Identify which cell holds the provided text, then report its (x, y) central coordinate. 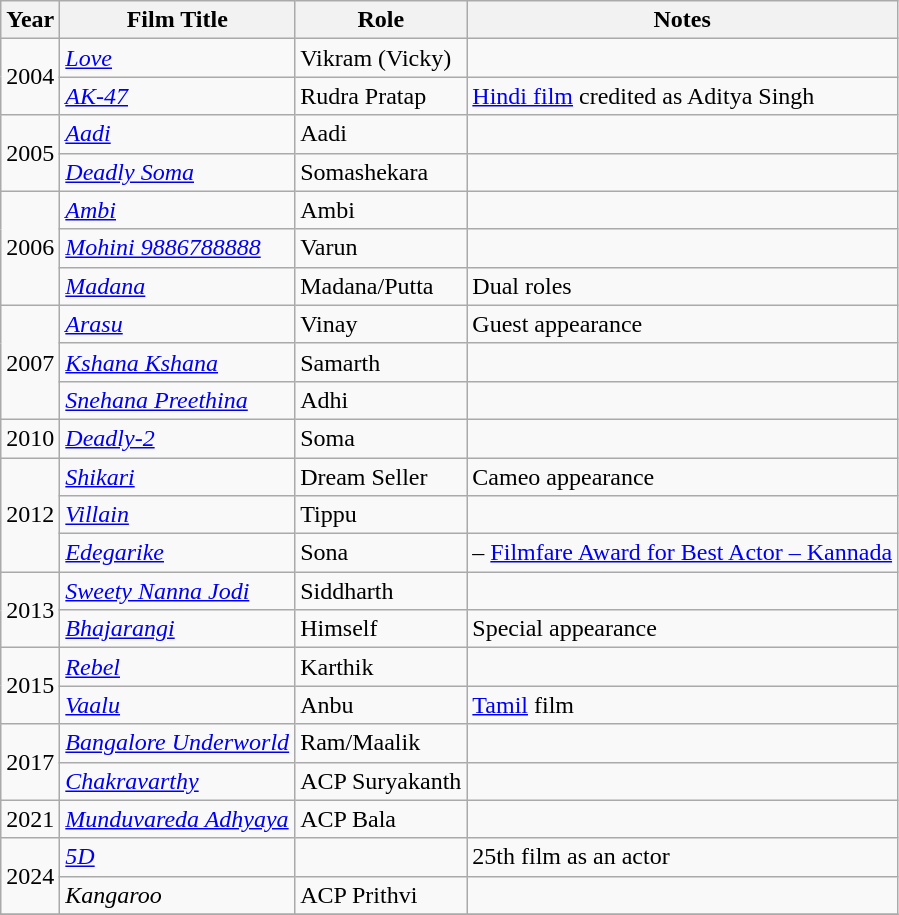
Vinay (381, 324)
25th film as an actor (682, 857)
Samarth (381, 362)
2006 (30, 248)
2013 (30, 610)
Munduvareda Adhyaya (178, 819)
Arasu (178, 324)
2012 (30, 515)
AK-47 (178, 96)
Somashekara (381, 172)
Vikram (Vicky) (381, 58)
2005 (30, 153)
2007 (30, 362)
Kshana Kshana (178, 362)
2010 (30, 438)
Anbu (381, 705)
ACP Bala (381, 819)
Deadly Soma (178, 172)
Sweety Nanna Jodi (178, 591)
Ram/Maalik (381, 743)
Siddharth (381, 591)
5D (178, 857)
Mohini 9886788888 (178, 248)
Bangalore Underworld (178, 743)
Rudra Pratap (381, 96)
Shikari (178, 477)
ACP Suryakanth (381, 781)
Villain (178, 515)
Hindi film credited as Aditya Singh (682, 96)
Film Title (178, 20)
Role (381, 20)
Vaalu (178, 705)
Edegarike (178, 553)
Tippu (381, 515)
Snehana Preethina (178, 400)
Tamil film (682, 705)
Dual roles (682, 286)
2021 (30, 819)
Bhajarangi (178, 629)
Madana/Putta (381, 286)
2015 (30, 686)
Cameo appearance (682, 477)
Notes (682, 20)
ACP Prithvi (381, 895)
Rebel (178, 667)
Madana (178, 286)
Dream Seller (381, 477)
Chakravarthy (178, 781)
2004 (30, 77)
Year (30, 20)
Soma (381, 438)
Special appearance (682, 629)
Adhi (381, 400)
Varun (381, 248)
Karthik (381, 667)
Deadly-2 (178, 438)
Love (178, 58)
– Filmfare Award for Best Actor – Kannada (682, 553)
Sona (381, 553)
2024 (30, 876)
2017 (30, 762)
Himself (381, 629)
Guest appearance (682, 324)
Kangaroo (178, 895)
